Output the (x, y) coordinate of the center of the cell containing the given text.  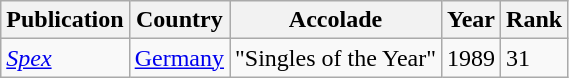
Germany (179, 58)
Rank (534, 20)
31 (534, 58)
Accolade (336, 20)
Publication (65, 20)
1989 (472, 58)
Spex (65, 58)
Year (472, 20)
"Singles of the Year" (336, 58)
Country (179, 20)
